For the text-containing cell, return its midpoint in [X, Y] coordinate format. 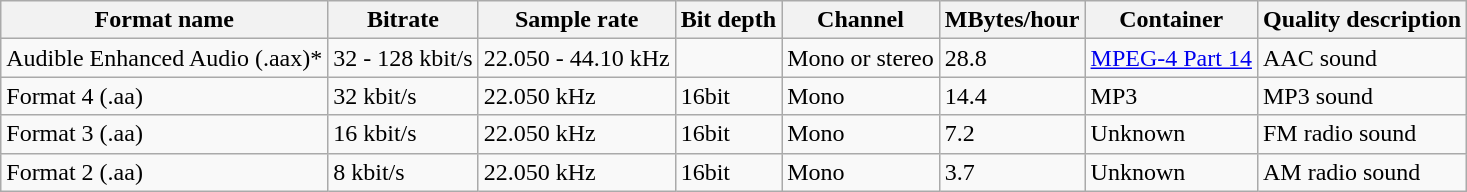
Bitrate [403, 20]
MP3 sound [1362, 96]
28.8 [1012, 58]
Format 3 (.aa) [164, 134]
Sample rate [576, 20]
Format name [164, 20]
Channel [861, 20]
AAC sound [1362, 58]
8 kbit/s [403, 172]
16 kbit/s [403, 134]
MBytes/hour [1012, 20]
7.2 [1012, 134]
3.7 [1012, 172]
Format 4 (.aa) [164, 96]
Container [1171, 20]
Quality description [1362, 20]
AM radio sound [1362, 172]
Audible Enhanced Audio (.aax)* [164, 58]
14.4 [1012, 96]
MPEG-4 Part 14 [1171, 58]
Format 2 (.aa) [164, 172]
MP3 [1171, 96]
32 - 128 kbit/s [403, 58]
32 kbit/s [403, 96]
Mono or stereo [861, 58]
FM radio sound [1362, 134]
22.050 - 44.10 kHz [576, 58]
Bit depth [728, 20]
